For the text-containing cell, return its midpoint in (x, y) coordinate format. 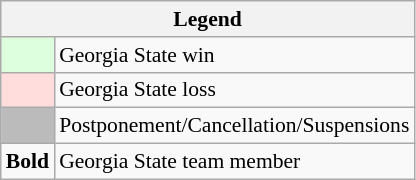
Georgia State win (234, 55)
Georgia State team member (234, 162)
Postponement/Cancellation/Suspensions (234, 126)
Bold (28, 162)
Legend (208, 19)
Georgia State loss (234, 90)
